Output the (x, y) coordinate of the center of the cell containing the given text.  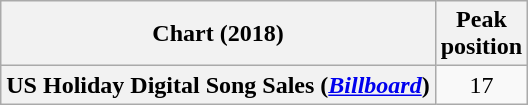
Peak position (481, 34)
Chart (2018) (218, 34)
US Holiday Digital Song Sales (Billboard) (218, 85)
17 (481, 85)
